For the text-containing cell, return its midpoint in (x, y) coordinate format. 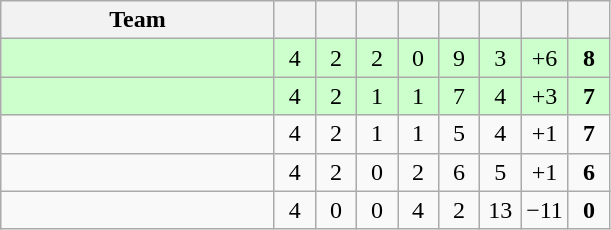
Team (138, 20)
−11 (545, 210)
9 (460, 58)
13 (500, 210)
8 (588, 58)
+3 (545, 96)
3 (500, 58)
+6 (545, 58)
